Output the (x, y) coordinate of the center of the cell containing the given text.  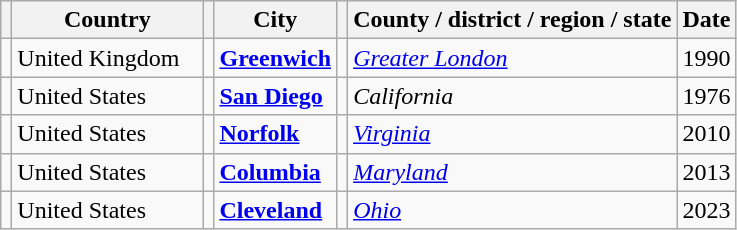
1976 (706, 96)
Greater London (512, 58)
Date (706, 20)
California (512, 96)
City (276, 20)
Country (108, 20)
1990 (706, 58)
Greenwich (276, 58)
United Kingdom (108, 58)
San Diego (276, 96)
Virginia (512, 134)
2023 (706, 210)
Cleveland (276, 210)
2010 (706, 134)
2013 (706, 172)
Norfolk (276, 134)
Maryland (512, 172)
Ohio (512, 210)
County / district / region / state (512, 20)
Columbia (276, 172)
